Provide the (X, Y) coordinate of the cell's center where the given text is located.  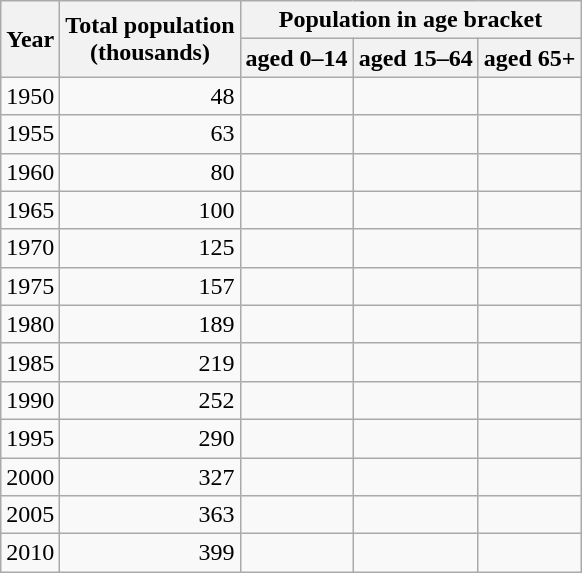
aged 65+ (530, 58)
1960 (30, 172)
399 (150, 553)
80 (150, 172)
252 (150, 400)
63 (150, 134)
aged 0–14 (296, 58)
2010 (30, 553)
1985 (30, 362)
2000 (30, 477)
219 (150, 362)
aged 15–64 (416, 58)
189 (150, 324)
100 (150, 210)
327 (150, 477)
Total population(thousands) (150, 39)
1950 (30, 96)
2005 (30, 515)
290 (150, 438)
125 (150, 248)
363 (150, 515)
Year (30, 39)
157 (150, 286)
1965 (30, 210)
1990 (30, 400)
1975 (30, 286)
1955 (30, 134)
1970 (30, 248)
Population in age bracket (410, 20)
1995 (30, 438)
48 (150, 96)
1980 (30, 324)
